Output the [x, y] coordinate of the center of the cell containing the given text.  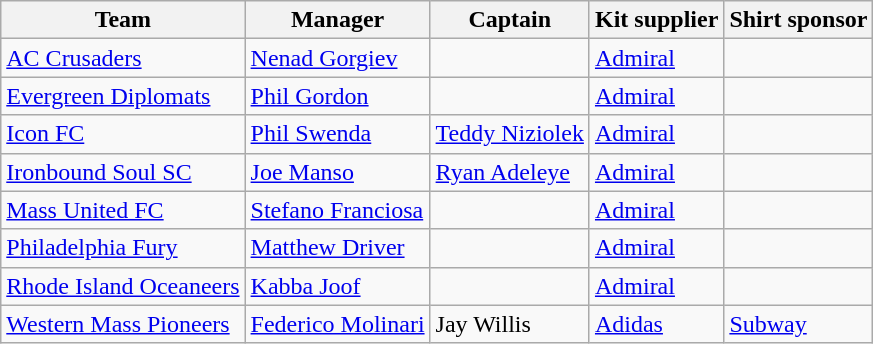
Phil Gordon [338, 96]
Western Mass Pioneers [123, 324]
Philadelphia Fury [123, 248]
Icon FC [123, 134]
Joe Manso [338, 172]
Jay Willis [510, 324]
Mass United FC [123, 210]
Kabba Joof [338, 286]
Ryan Adeleye [510, 172]
Evergreen Diplomats [123, 96]
Shirt sponsor [798, 20]
Captain [510, 20]
Subway [798, 324]
Rhode Island Oceaneers [123, 286]
Kit supplier [656, 20]
Stefano Franciosa [338, 210]
Ironbound Soul SC [123, 172]
Nenad Gorgiev [338, 58]
Phil Swenda [338, 134]
Team [123, 20]
AC Crusaders [123, 58]
Federico Molinari [338, 324]
Adidas [656, 324]
Matthew Driver [338, 248]
Manager [338, 20]
Teddy Niziolek [510, 134]
